Return the [x, y] coordinate for the center point of the cell that contains the specified text.  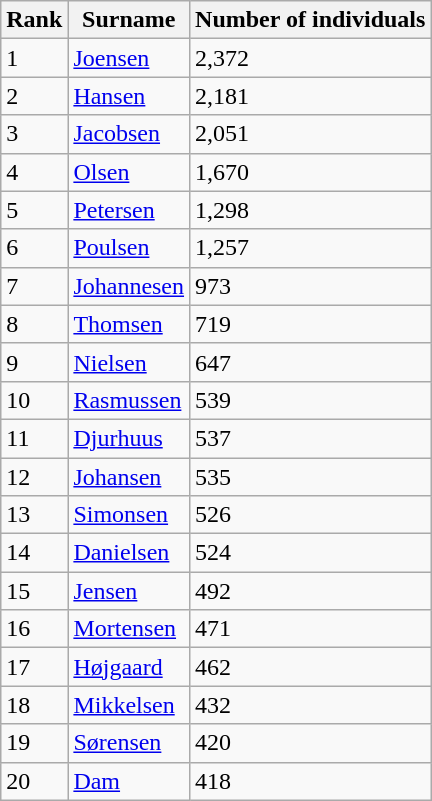
17 [34, 667]
7 [34, 286]
Petersen [129, 210]
12 [34, 477]
Simonsen [129, 515]
2,181 [310, 96]
539 [310, 400]
Danielsen [129, 553]
6 [34, 248]
14 [34, 553]
Jensen [129, 591]
647 [310, 362]
3 [34, 134]
8 [34, 324]
2,051 [310, 134]
5 [34, 210]
1,670 [310, 172]
418 [310, 781]
Sørensen [129, 743]
Mortensen [129, 629]
Johannesen [129, 286]
10 [34, 400]
1,298 [310, 210]
20 [34, 781]
2 [34, 96]
9 [34, 362]
524 [310, 553]
Olsen [129, 172]
537 [310, 438]
492 [310, 591]
420 [310, 743]
535 [310, 477]
Number of individuals [310, 20]
Joensen [129, 58]
Højgaard [129, 667]
1,257 [310, 248]
Rank [34, 20]
18 [34, 705]
Dam [129, 781]
Mikkelsen [129, 705]
4 [34, 172]
19 [34, 743]
Surname [129, 20]
16 [34, 629]
719 [310, 324]
Thomsen [129, 324]
Jacobsen [129, 134]
973 [310, 286]
462 [310, 667]
Hansen [129, 96]
2,372 [310, 58]
11 [34, 438]
Rasmussen [129, 400]
Poulsen [129, 248]
1 [34, 58]
Nielsen [129, 362]
526 [310, 515]
13 [34, 515]
15 [34, 591]
Johansen [129, 477]
Djurhuus [129, 438]
432 [310, 705]
471 [310, 629]
